Find where the given text appears and provide that cell's center as [x, y] coordinate. 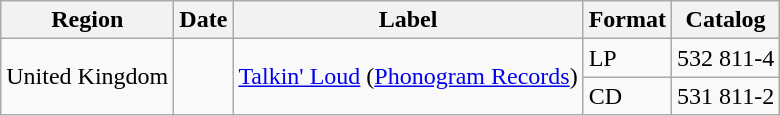
LP [627, 58]
CD [627, 96]
532 811-4 [726, 58]
United Kingdom [88, 77]
Region [88, 20]
Catalog [726, 20]
531 811-2 [726, 96]
Format [627, 20]
Date [204, 20]
Talkin' Loud (Phonogram Records) [408, 77]
Label [408, 20]
